From the cell containing the given text, extract its center point as (x, y) coordinate. 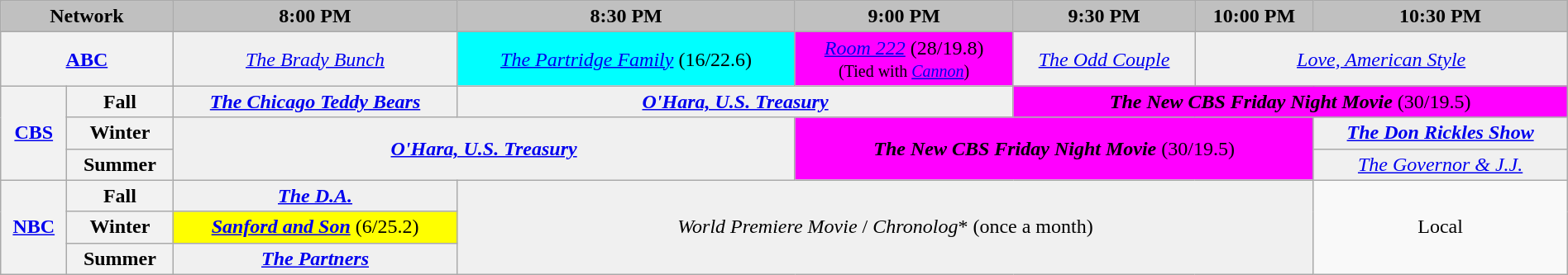
9:30 PM (1104, 17)
ABC (87, 59)
NBC (34, 227)
The Partners (315, 258)
CBS (34, 133)
8:30 PM (626, 17)
World Premiere Movie / Chronolog* (once a month) (885, 227)
8:00 PM (315, 17)
The Brady Bunch (315, 59)
10:30 PM (1441, 17)
The Partridge Family (16/22.6) (626, 59)
Sanford and Son (6/25.2) (315, 227)
The Governor & J.J. (1441, 164)
Local (1441, 227)
10:00 PM (1254, 17)
Network (87, 17)
Love, American Style (1381, 59)
The Odd Couple (1104, 59)
The Chicago Teddy Bears (315, 102)
9:00 PM (904, 17)
The D.A. (315, 196)
Room 222 (28/19.8)(Tied with Cannon) (904, 59)
The Don Rickles Show (1441, 133)
